Detect which cell encompasses the target text, then output its [x, y] center coordinate. 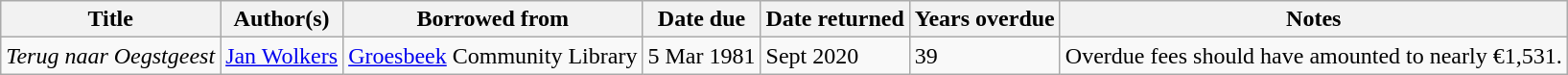
Groesbeek Community Library [493, 56]
39 [984, 56]
Overdue fees should have amounted to nearly €1,531. [1314, 56]
Title [111, 19]
Date due [702, 19]
Date returned [834, 19]
Author(s) [282, 19]
Notes [1314, 19]
Jan Wolkers [282, 56]
Borrowed from [493, 19]
5 Mar 1981 [702, 56]
Years overdue [984, 19]
Terug naar Oegstgeest [111, 56]
Sept 2020 [834, 56]
